Determine the (X, Y) coordinate at the center of the cell enclosing the given text.  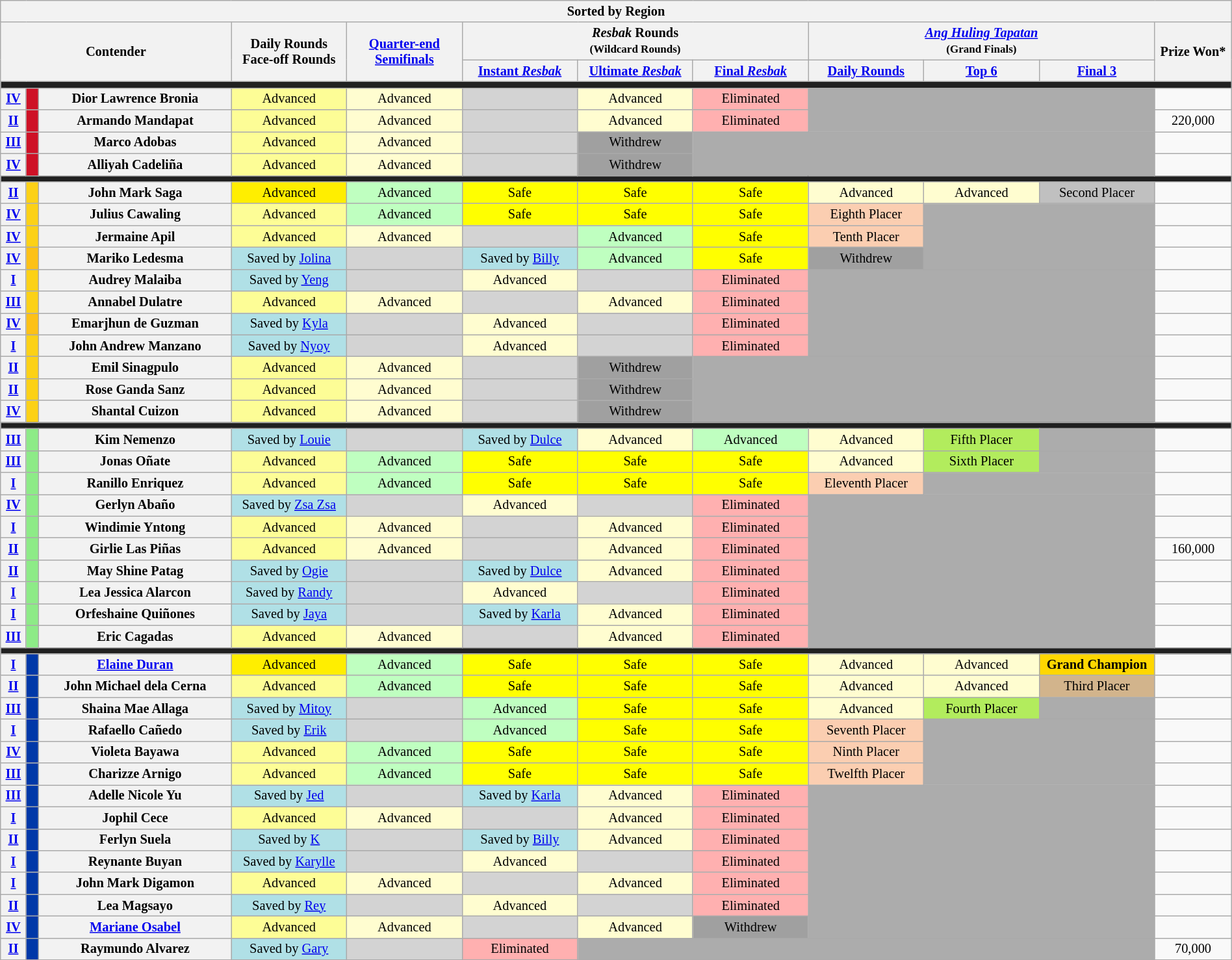
Windimie Yntong (135, 527)
Saved by Karylle (289, 861)
Kim Nemenzo (135, 439)
Ninth Placer (866, 752)
Mariane Osabel (135, 927)
Jermaine Apil (135, 237)
John Michael dela Cerna (135, 686)
Saved by Louie (289, 439)
Eighth Placer (866, 214)
Contender (116, 52)
Final 3 (1097, 71)
Instant Resbak (520, 71)
Top 6 (982, 71)
Saved by Nyoy (289, 346)
Saved by Gary (289, 949)
Third Placer (1097, 686)
Julius Cawaling (135, 214)
Jonas Oñate (135, 461)
Quarter-end Semifinals (405, 52)
Emarjhun de Guzman (135, 324)
Grand Champion (1097, 664)
Prize Won* (1193, 52)
Rose Ganda Sanz (135, 389)
Shaina Mae Allaga (135, 708)
Saved by Zsa Zsa (289, 505)
Charizze Arnigo (135, 774)
Sorted by Region (616, 11)
Ranillo Enriquez (135, 483)
Elaine Duran (135, 664)
Daily RoundsFace-off Rounds (289, 52)
Marco Adobas (135, 142)
Seventh Placer (866, 730)
John Mark Saga (135, 192)
Fourth Placer (982, 708)
Saved by Erik (289, 730)
Alliyah Cadeliña (135, 164)
Resbak Rounds(Wildcard Rounds) (635, 41)
Final Resbak (751, 71)
Emil Sinagpulo (135, 367)
Jophil Cece (135, 818)
Reynante Buyan (135, 861)
Violeta Bayawa (135, 752)
Saved by Randy (289, 593)
Lea Jessica Alarcon (135, 593)
Saved by Jed (289, 796)
Eleventh Placer (866, 483)
Saved by Rey (289, 905)
Mariko Ledesma (135, 258)
70,000 (1193, 949)
Saved by Kyla (289, 324)
Ultimate Resbak (635, 71)
Girlie Las Piñas (135, 549)
Fifth Placer (982, 439)
Saved by Yeng (289, 280)
Saved by Jaya (289, 614)
Saved by Jolina (289, 258)
John Andrew Manzano (135, 346)
Saved by Mitoy (289, 708)
John Mark Digamon (135, 883)
Tenth Placer (866, 237)
Dior Lawrence Bronia (135, 99)
Eric Cagadas (135, 636)
Adelle Nicole Yu (135, 796)
Rafaello Cañedo (135, 730)
Shantal Cuizon (135, 411)
Ang Huling Tapatan(Grand Finals) (981, 41)
Twelfth Placer (866, 774)
Orfeshaine Quiñones (135, 614)
Annabel Dulatre (135, 302)
Lea Magsayo (135, 905)
Daily Rounds (866, 71)
160,000 (1193, 549)
220,000 (1193, 121)
Gerlyn Abaño (135, 505)
May Shine Patag (135, 571)
Audrey Malaiba (135, 280)
Saved by K (289, 840)
Second Placer (1097, 192)
Saved by Ogie (289, 571)
Ferlyn Suela (135, 840)
Raymundo Alvarez (135, 949)
Armando Mandapat (135, 121)
Sixth Placer (982, 461)
